Return the [x, y] coordinate for the center point of the cell that contains the specified text.  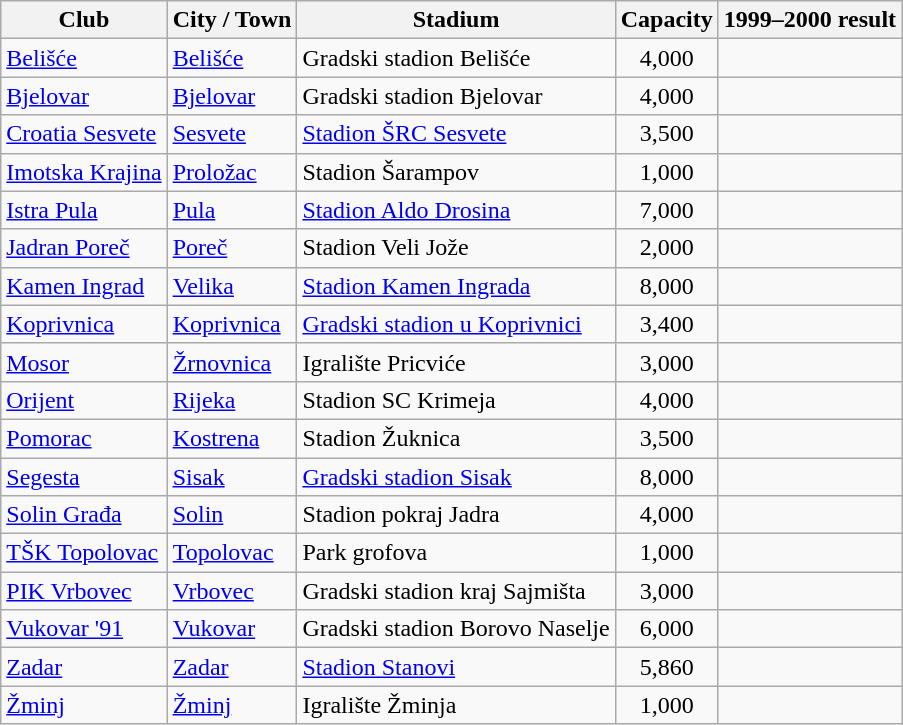
Gradski stadion Belišće [456, 58]
Igralište Pricviće [456, 362]
Vukovar [232, 629]
Jadran Poreč [84, 248]
Istra Pula [84, 210]
Imotska Krajina [84, 172]
Segesta [84, 477]
5,860 [666, 667]
Stadion SC Krimeja [456, 400]
Kostrena [232, 438]
Sisak [232, 477]
Proložac [232, 172]
Mosor [84, 362]
6,000 [666, 629]
Stadion Veli Jože [456, 248]
Stadion Stanovi [456, 667]
TŠK Topolovac [84, 553]
Solin Građa [84, 515]
Žrnovnica [232, 362]
Capacity [666, 20]
Kamen Ingrad [84, 286]
Stadion Žuknica [456, 438]
Poreč [232, 248]
Gradski stadion kraj Sajmišta [456, 591]
Gradski stadion Sisak [456, 477]
Gradski stadion u Koprivnici [456, 324]
Velika [232, 286]
City / Town [232, 20]
PIK Vrbovec [84, 591]
Gradski stadion Borovo Naselje [456, 629]
Solin [232, 515]
Pula [232, 210]
Stadium [456, 20]
1999–2000 result [810, 20]
Igralište Žminja [456, 705]
Gradski stadion Bjelovar [456, 96]
Stadion ŠRC Sesvete [456, 134]
Club [84, 20]
Vrbovec [232, 591]
7,000 [666, 210]
Park grofova [456, 553]
Stadion pokraj Jadra [456, 515]
Stadion Šarampov [456, 172]
Sesvete [232, 134]
2,000 [666, 248]
Vukovar '91 [84, 629]
Croatia Sesvete [84, 134]
Stadion Kamen Ingrada [456, 286]
Stadion Aldo Drosina [456, 210]
Topolovac [232, 553]
Rijeka [232, 400]
Orijent [84, 400]
Pomorac [84, 438]
3,400 [666, 324]
